Identify which cell holds the provided text, then report its [X, Y] central coordinate. 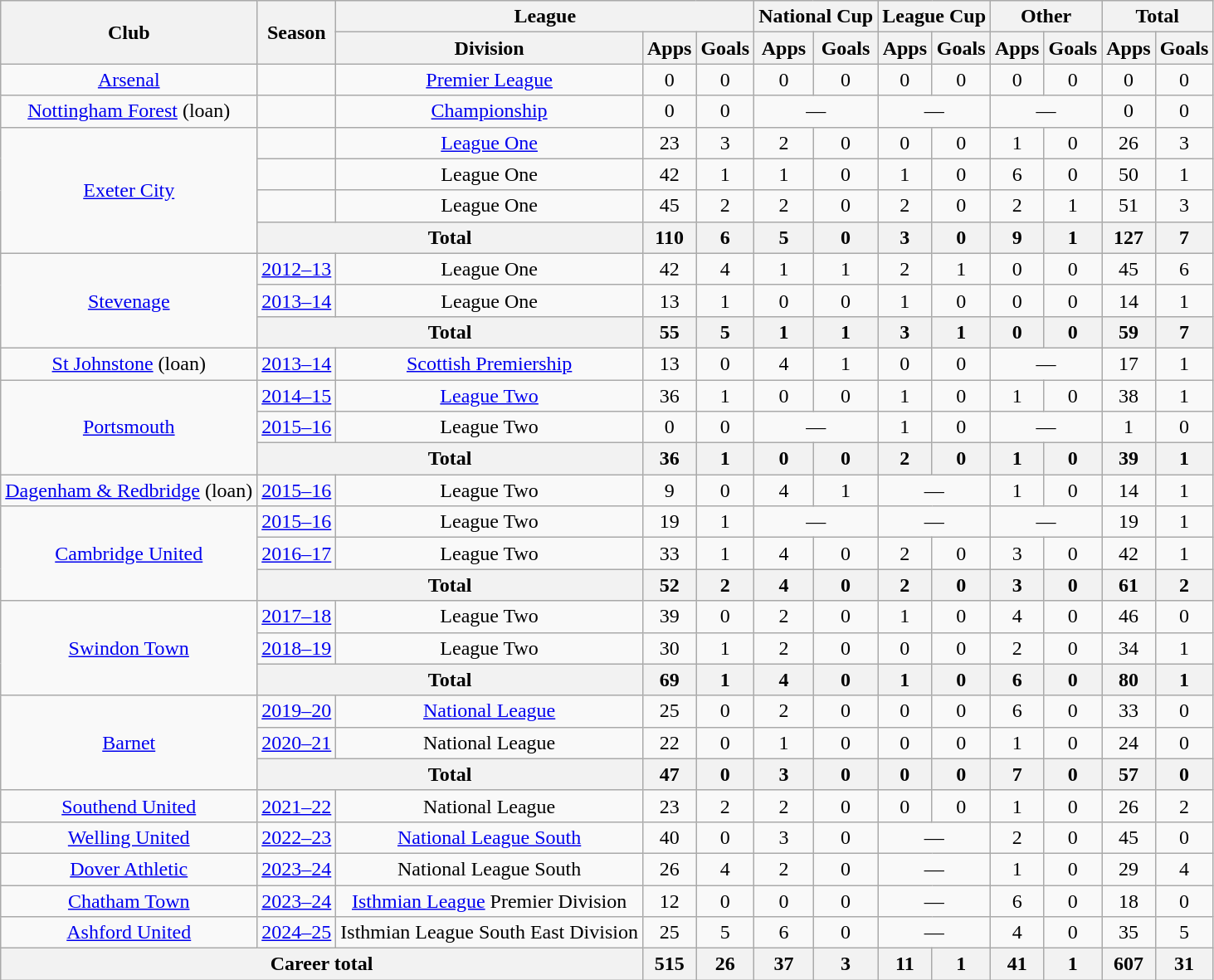
2022–23 [297, 837]
Stevenage [129, 300]
2017–18 [297, 617]
Premier League [490, 80]
Nottingham Forest (loan) [129, 111]
Portsmouth [129, 427]
Ashford United [129, 933]
Career total [322, 964]
Isthmian League Premier Division [490, 900]
29 [1129, 869]
41 [1017, 964]
22 [669, 743]
2012–13 [297, 269]
Swindon Town [129, 648]
50 [1129, 174]
St Johnstone (loan) [129, 363]
Club [129, 32]
2019–20 [297, 711]
2016–17 [297, 553]
46 [1129, 617]
League Cup [934, 17]
18 [1129, 900]
Cambridge United [129, 553]
52 [669, 585]
Season [297, 32]
Dagenham & Redbridge (loan) [129, 490]
Arsenal [129, 80]
Welling United [129, 837]
38 [1129, 396]
34 [1129, 648]
Dover Athletic [129, 869]
24 [1129, 743]
Isthmian League South East Division [490, 933]
Chatham Town [129, 900]
12 [669, 900]
Division [490, 48]
2021–22 [297, 806]
69 [669, 680]
Exeter City [129, 190]
2020–21 [297, 743]
2018–19 [297, 648]
37 [784, 964]
National Cup [817, 17]
47 [669, 774]
61 [1129, 585]
55 [669, 332]
127 [1129, 237]
11 [904, 964]
2014–15 [297, 396]
40 [669, 837]
80 [1129, 680]
57 [1129, 774]
515 [669, 964]
607 [1129, 964]
League [545, 17]
Southend United [129, 806]
Barnet [129, 743]
31 [1184, 964]
Scottish Premiership [490, 363]
51 [1129, 206]
30 [669, 648]
Championship [490, 111]
35 [1129, 933]
Other [1046, 17]
110 [669, 237]
2024–25 [297, 933]
59 [1129, 332]
17 [1129, 363]
